Determine the (x, y) coordinate at the center of the cell enclosing the given text.  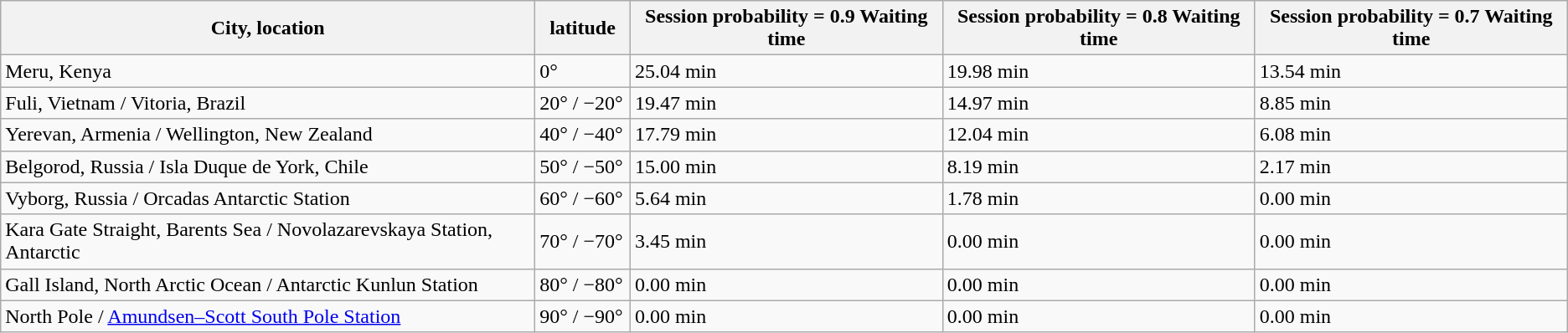
14.97 min (1099, 103)
2.17 min (1411, 166)
Yerevan, Armenia / Wellington, New Zealand (268, 135)
17.79 min (786, 135)
5.64 min (786, 198)
8.19 min (1099, 166)
Belgorod, Russia / Isla Duque de York, Chile (268, 166)
3.45 min (786, 241)
Session probability = 0.9 Waiting time (786, 28)
8.85 min (1411, 103)
12.04 min (1099, 135)
15.00 min (786, 166)
North Pole / Amundsen–Scott South Pole Station (268, 316)
19.47 min (786, 103)
70° / −70° (583, 241)
25.04 min (786, 71)
Session probability = 0.8 Waiting time (1099, 28)
City, location (268, 28)
40° / −40° (583, 135)
90° / −90° (583, 316)
Vyborg, Russia / Orcadas Antarctic Station (268, 198)
80° / −80° (583, 284)
50° / −50° (583, 166)
Fuli, Vietnam / Vitoria, Brazil (268, 103)
13.54 min (1411, 71)
Kara Gate Straight, Barents Sea / Novolazarevskaya Station, Antarctic (268, 241)
6.08 min (1411, 135)
1.78 min (1099, 198)
Gall Island, North Arctic Ocean / Antarctic Kunlun Station (268, 284)
0° (583, 71)
Meru, Kenya (268, 71)
latitude (583, 28)
20° / −20° (583, 103)
60° / −60° (583, 198)
Session probability = 0.7 Waiting time (1411, 28)
19.98 min (1099, 71)
